Return [X, Y] of the center of cell containing provided text 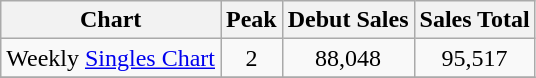
Debut Sales [348, 20]
Sales Total [474, 20]
2 [252, 58]
Chart [111, 20]
95,517 [474, 58]
88,048 [348, 58]
Weekly Singles Chart [111, 58]
Peak [252, 20]
